Scan for the cell matching the given text and deliver its (X, Y) coordinate at center. 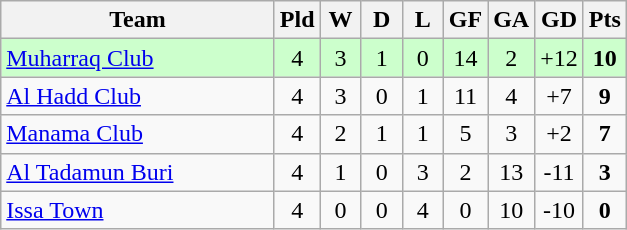
13 (512, 172)
Issa Town (138, 210)
Al Tadamun Buri (138, 172)
9 (604, 96)
11 (465, 96)
D (382, 20)
L (422, 20)
+2 (560, 134)
W (340, 20)
GD (560, 20)
Pts (604, 20)
Pld (297, 20)
+12 (560, 58)
Manama Club (138, 134)
5 (465, 134)
7 (604, 134)
GF (465, 20)
-11 (560, 172)
+7 (560, 96)
Al Hadd Club (138, 96)
14 (465, 58)
Team (138, 20)
-10 (560, 210)
GA (512, 20)
Muharraq Club (138, 58)
